Locate the cell with the specified text and output its [x, y] center coordinate. 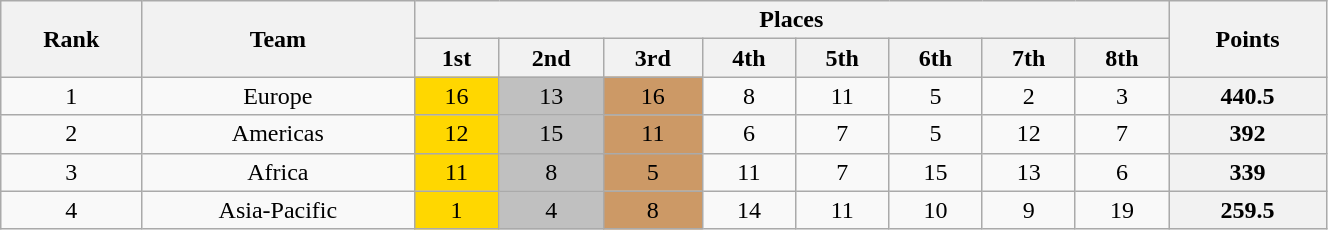
Europe [278, 96]
Points [1248, 39]
14 [748, 210]
3rd [652, 58]
Americas [278, 134]
10 [936, 210]
8th [1122, 58]
Rank [72, 39]
Places [792, 20]
7th [1028, 58]
4th [748, 58]
1st [456, 58]
19 [1122, 210]
339 [1248, 172]
Asia-Pacific [278, 210]
259.5 [1248, 210]
9 [1028, 210]
440.5 [1248, 96]
2nd [552, 58]
6th [936, 58]
Africa [278, 172]
392 [1248, 134]
5th [842, 58]
Team [278, 39]
